Determine the (x, y) coordinate at the center of the cell enclosing the given text.  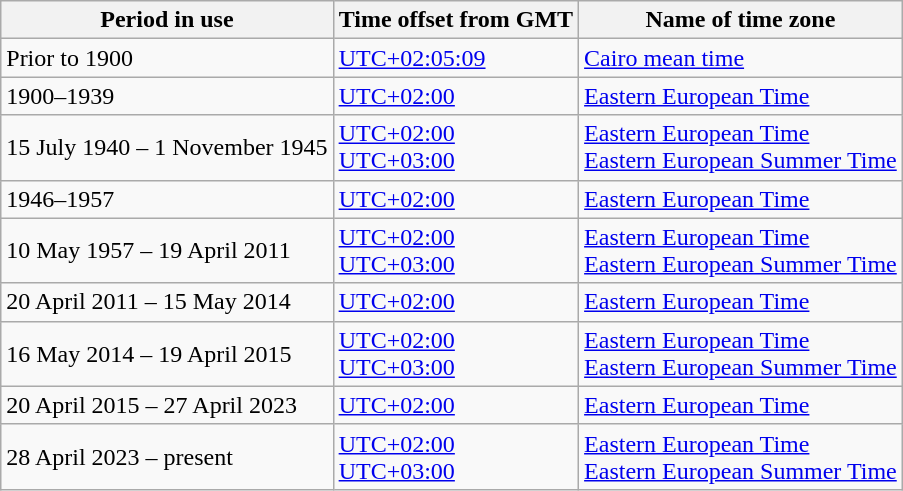
1946–1957 (167, 199)
20 April 2011 – 15 May 2014 (167, 302)
28 April 2023 – present (167, 456)
15 July 1940 – 1 November 1945 (167, 148)
1900–1939 (167, 96)
16 May 2014 – 19 April 2015 (167, 354)
Name of time zone (741, 20)
20 April 2015 – 27 April 2023 (167, 405)
Prior to 1900 (167, 58)
Period in use (167, 20)
Cairo mean time (741, 58)
10 May 1957 – 19 April 2011 (167, 250)
Time offset from GMT (456, 20)
UTC+02:05:09 (456, 58)
